For the text-containing cell, return its midpoint in (X, Y) coordinate format. 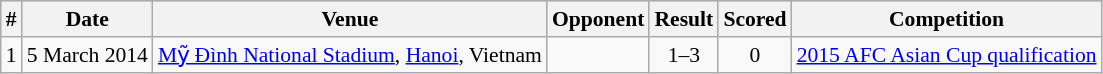
2015 AFC Asian Cup qualification (947, 55)
# (12, 19)
Competition (947, 19)
1 (12, 55)
Date (88, 19)
Opponent (598, 19)
0 (754, 55)
1–3 (684, 55)
Venue (350, 19)
Mỹ Đình National Stadium, Hanoi, Vietnam (350, 55)
Result (684, 19)
Scored (754, 19)
5 March 2014 (88, 55)
